Locate the cell with the specified text and output its [X, Y] center coordinate. 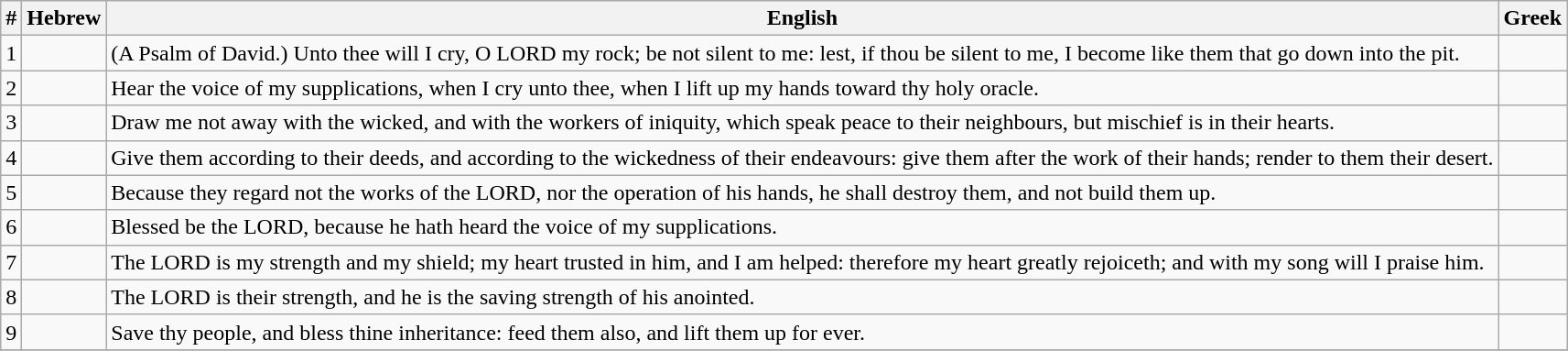
Draw me not away with the wicked, and with the workers of iniquity, which speak peace to their neighbours, but mischief is in their hearts. [802, 123]
The LORD is their strength, and he is the saving strength of his anointed. [802, 297]
Because they regard not the works of the LORD, nor the operation of his hands, he shall destroy them, and not build them up. [802, 192]
2 [11, 88]
English [802, 18]
7 [11, 262]
5 [11, 192]
3 [11, 123]
Save thy people, and bless thine inheritance: feed them also, and lift them up for ever. [802, 332]
1 [11, 53]
4 [11, 158]
6 [11, 227]
8 [11, 297]
9 [11, 332]
Greek [1532, 18]
# [11, 18]
Hear the voice of my supplications, when I cry unto thee, when I lift up my hands toward thy holy oracle. [802, 88]
Blessed be the LORD, because he hath heard the voice of my supplications. [802, 227]
Hebrew [64, 18]
